Detect which cell encompasses the target text, then output its [x, y] center coordinate. 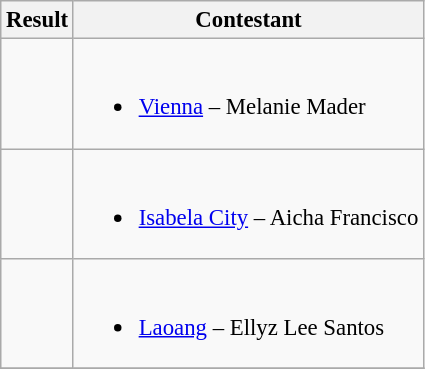
Vienna – Melanie Mader [248, 94]
Laoang – Ellyz Lee Santos [248, 314]
Isabela City – Aicha Francisco [248, 204]
Result [38, 20]
Contestant [248, 20]
